Return [X, Y] of the center of cell containing provided text 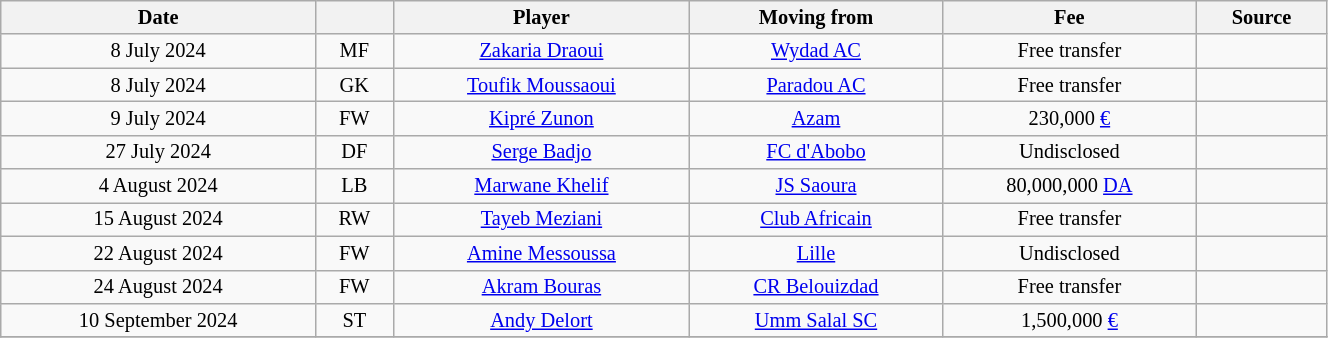
MF [354, 51]
Wydad AC [816, 51]
FC d'Abobo [816, 152]
15 August 2024 [158, 219]
Marwane Khelif [542, 186]
Source [1262, 17]
4 August 2024 [158, 186]
230,000 € [1069, 118]
1,500,000 € [1069, 320]
Andy Delort [542, 320]
Player [542, 17]
DF [354, 152]
27 July 2024 [158, 152]
9 July 2024 [158, 118]
Lille [816, 253]
ST [354, 320]
Serge Badjo [542, 152]
Amine Messoussa [542, 253]
22 August 2024 [158, 253]
Tayeb Meziani [542, 219]
Zakaria Draoui [542, 51]
LB [354, 186]
10 September 2024 [158, 320]
CR Belouizdad [816, 287]
Akram Bouras [542, 287]
Date [158, 17]
Fee [1069, 17]
Azam [816, 118]
Kipré Zunon [542, 118]
JS Saoura [816, 186]
80,000,000 DA [1069, 186]
RW [354, 219]
Paradou AC [816, 85]
24 August 2024 [158, 287]
Toufik Moussaoui [542, 85]
Club Africain [816, 219]
Moving from [816, 17]
GK [354, 85]
Umm Salal SC [816, 320]
